Locate the cell with the specified text and output its (x, y) center coordinate. 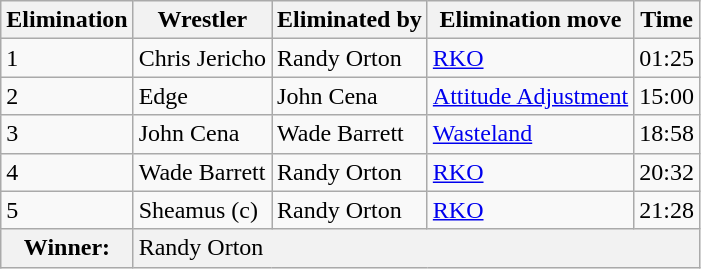
Elimination move (530, 20)
Sheamus (c) (202, 210)
15:00 (667, 96)
20:32 (667, 172)
2 (67, 96)
01:25 (667, 58)
Wrestler (202, 20)
3 (67, 134)
Wasteland (530, 134)
Time (667, 20)
Elimination (67, 20)
Attitude Adjustment (530, 96)
Winner: (67, 248)
4 (67, 172)
5 (67, 210)
Eliminated by (350, 20)
21:28 (667, 210)
Chris Jericho (202, 58)
Edge (202, 96)
1 (67, 58)
18:58 (667, 134)
